Capture the cell that displays the provided text and extract its [x, y] central coordinate. 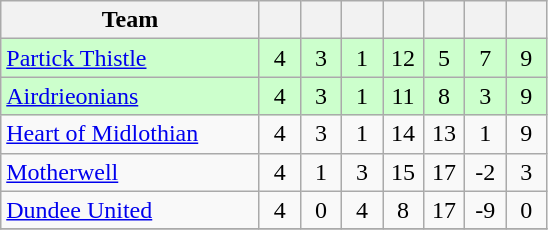
Motherwell [130, 172]
11 [402, 96]
13 [444, 134]
-9 [486, 210]
15 [402, 172]
Partick Thistle [130, 58]
5 [444, 58]
7 [486, 58]
-2 [486, 172]
14 [402, 134]
Heart of Midlothian [130, 134]
Airdrieonians [130, 96]
Dundee United [130, 210]
Team [130, 20]
12 [402, 58]
